Locate the cell with the specified text and output its (X, Y) center coordinate. 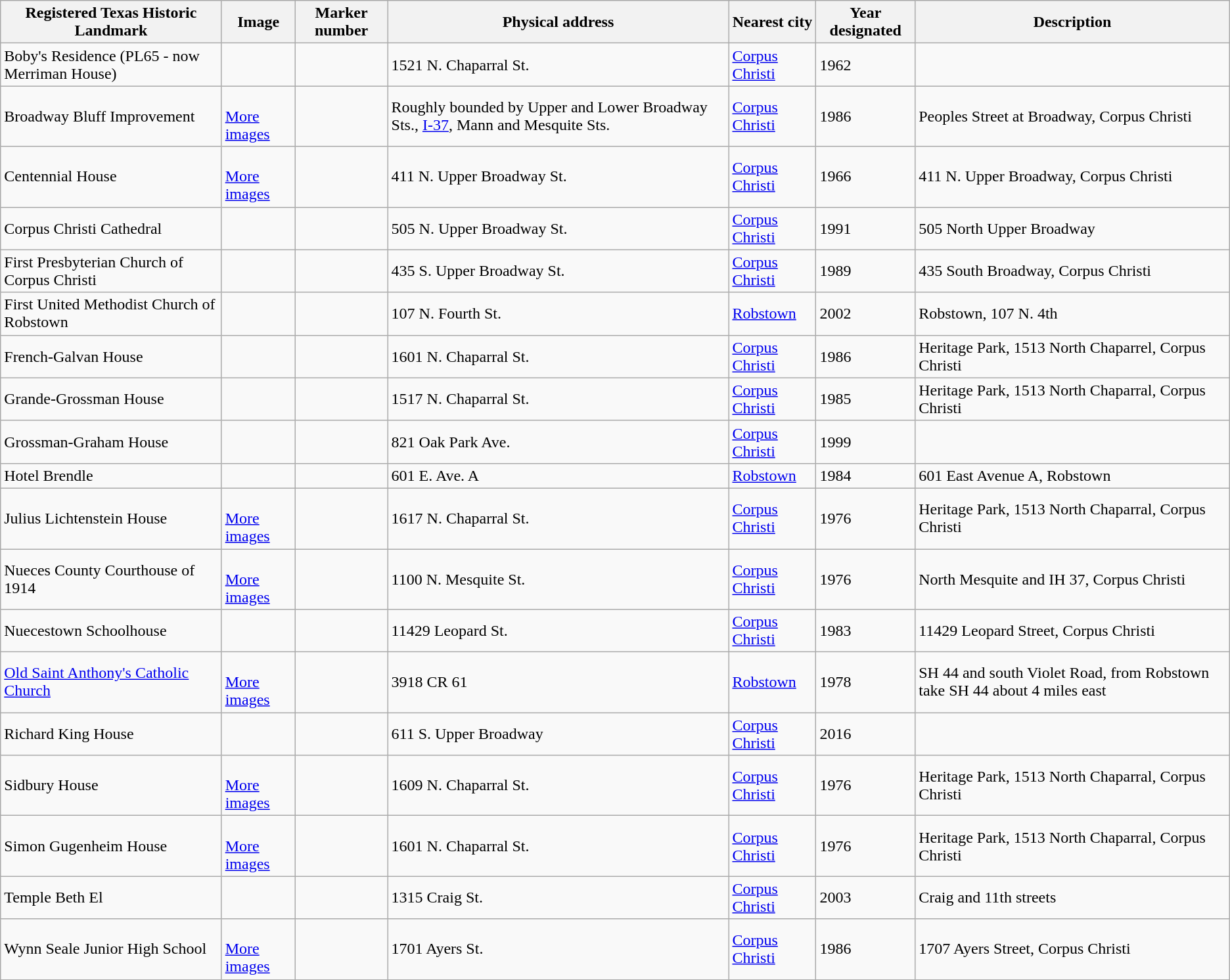
Grande-Grossman House (111, 399)
601 East Avenue A, Robstown (1072, 476)
1617 N. Chaparral St. (558, 518)
Grossman-Graham House (111, 441)
611 S. Upper Broadway (558, 734)
Wynn Seale Junior High School (111, 949)
2003 (866, 897)
1609 N. Chaparral St. (558, 786)
Simon Gugenheim House (111, 846)
Image (258, 22)
First Presbyterian Church of Corpus Christi (111, 271)
Year designated (866, 22)
Roughly bounded by Upper and Lower Broadway Sts., I-37, Mann and Mesquite Sts. (558, 116)
Old Saint Anthony's Catholic Church (111, 682)
Heritage Park, 1513 North Chaparrel, Corpus Christi (1072, 356)
1985 (866, 399)
1315 Craig St. (558, 897)
1517 N. Chaparral St. (558, 399)
2016 (866, 734)
SH 44 and south Violet Road, from Robstown take SH 44 about 4 miles east (1072, 682)
1999 (866, 441)
435 South Broadway, Corpus Christi (1072, 271)
Centennial House (111, 177)
601 E. Ave. A (558, 476)
Sidbury House (111, 786)
1991 (866, 229)
1100 N. Mesquite St. (558, 579)
Boby's Residence (PL65 - now Merriman House) (111, 64)
Robstown, 107 N. 4th (1072, 314)
Nueces County Courthouse of 1914 (111, 579)
11429 Leopard Street, Corpus Christi (1072, 631)
3918 CR 61 (558, 682)
Nuecestown Schoolhouse (111, 631)
505 N. Upper Broadway St. (558, 229)
1983 (866, 631)
11429 Leopard St. (558, 631)
411 N. Upper Broadway St. (558, 177)
Physical address (558, 22)
Broadway Bluff Improvement (111, 116)
Hotel Brendle (111, 476)
1978 (866, 682)
821 Oak Park Ave. (558, 441)
Registered Texas Historic Landmark (111, 22)
Temple Beth El (111, 897)
1989 (866, 271)
Marker number (342, 22)
1966 (866, 177)
1701 Ayers St. (558, 949)
505 North Upper Broadway (1072, 229)
Peoples Street at Broadway, Corpus Christi (1072, 116)
1521 N. Chaparral St. (558, 64)
Craig and 11th streets (1072, 897)
2002 (866, 314)
North Mesquite and IH 37, Corpus Christi (1072, 579)
411 N. Upper Broadway, Corpus Christi (1072, 177)
French-Galvan House (111, 356)
435 S. Upper Broadway St. (558, 271)
Richard King House (111, 734)
Description (1072, 22)
1707 Ayers Street, Corpus Christi (1072, 949)
1962 (866, 64)
First United Methodist Church of Robstown (111, 314)
1984 (866, 476)
Nearest city (773, 22)
Julius Lichtenstein House (111, 518)
Corpus Christi Cathedral (111, 229)
107 N. Fourth St. (558, 314)
